Identify which cell holds the provided text, then report its [X, Y] central coordinate. 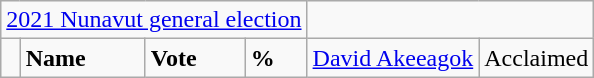
David Akeeagok [393, 58]
Acclaimed [536, 58]
Vote [195, 58]
Name [82, 58]
% [276, 58]
2021 Nunavut general election [154, 20]
